Extract the [X, Y] coordinate from the center of the cell holding the provided text.  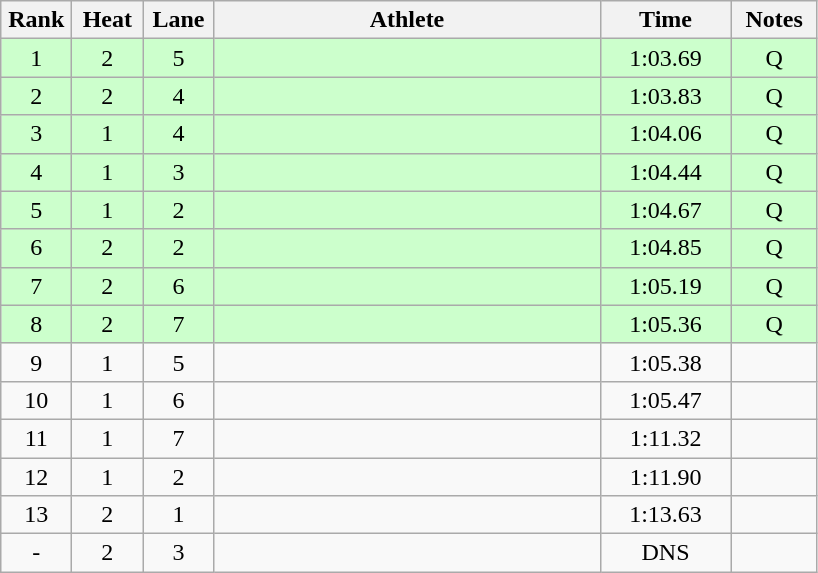
13 [36, 515]
12 [36, 477]
1:13.63 [666, 515]
1:05.47 [666, 400]
Lane [178, 20]
1:03.83 [666, 96]
DNS [666, 553]
1:05.38 [666, 362]
1:04.06 [666, 134]
11 [36, 438]
1:04.67 [666, 210]
1:03.69 [666, 58]
1:04.85 [666, 248]
8 [36, 324]
1:05.19 [666, 286]
Rank [36, 20]
Athlete [407, 20]
1:05.36 [666, 324]
10 [36, 400]
1:04.44 [666, 172]
Time [666, 20]
- [36, 553]
1:11.32 [666, 438]
9 [36, 362]
1:11.90 [666, 477]
Notes [774, 20]
Heat [108, 20]
